Scan for the cell matching the given text and deliver its (x, y) coordinate at center. 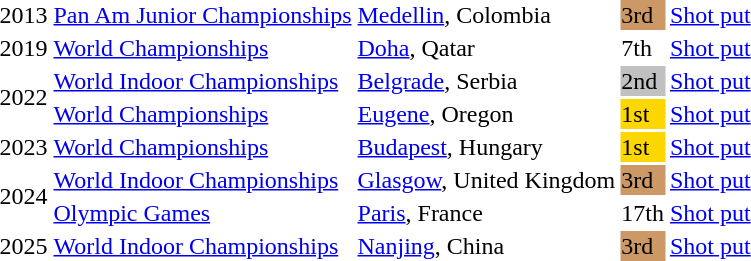
Doha, Qatar (486, 48)
Olympic Games (202, 213)
Eugene, Oregon (486, 114)
Glasgow, United Kingdom (486, 180)
2nd (643, 81)
Pan Am Junior Championships (202, 15)
Medellin, Colombia (486, 15)
17th (643, 213)
Budapest, Hungary (486, 147)
Nanjing, China (486, 246)
Paris, France (486, 213)
Belgrade, Serbia (486, 81)
7th (643, 48)
